Identify which cell holds the provided text, then report its (X, Y) central coordinate. 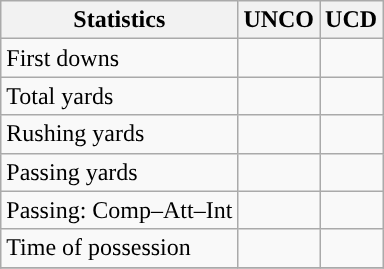
UCD (352, 20)
First downs (120, 58)
Statistics (120, 20)
Passing: Comp–Att–Int (120, 210)
Time of possession (120, 248)
Rushing yards (120, 134)
Total yards (120, 96)
Passing yards (120, 172)
UNCO (279, 20)
